Capture the cell that displays the provided text and extract its (X, Y) central coordinate. 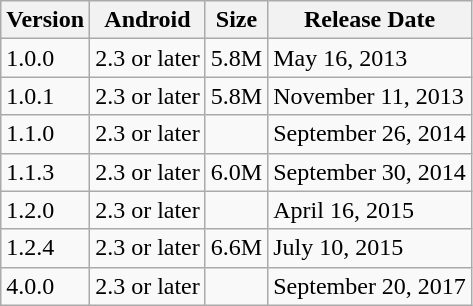
1.1.0 (46, 134)
Release Date (370, 20)
September 26, 2014 (370, 134)
1.0.0 (46, 58)
April 16, 2015 (370, 210)
November 11, 2013 (370, 96)
Version (46, 20)
Size (236, 20)
1.1.3 (46, 172)
September 20, 2017 (370, 286)
1.0.1 (46, 96)
Android (148, 20)
1.2.4 (46, 248)
4.0.0 (46, 286)
6.0M (236, 172)
1.2.0 (46, 210)
July 10, 2015 (370, 248)
6.6M (236, 248)
September 30, 2014 (370, 172)
May 16, 2013 (370, 58)
